For the text-containing cell, return its midpoint in [x, y] coordinate format. 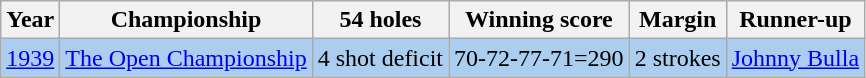
Johnny Bulla [795, 58]
The Open Championship [186, 58]
70-72-77-71=290 [540, 58]
Margin [678, 20]
54 holes [380, 20]
Runner-up [795, 20]
1939 [30, 58]
Winning score [540, 20]
2 strokes [678, 58]
Championship [186, 20]
Year [30, 20]
4 shot deficit [380, 58]
